Locate the cell with the specified text and output its [X, Y] center coordinate. 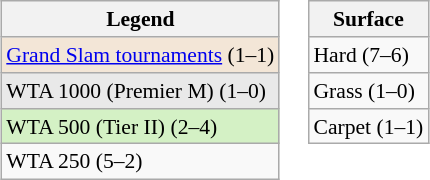
WTA 500 (Tier II) (2–4) [140, 126]
Surface [368, 19]
Hard (7–6) [368, 55]
WTA 1000 (Premier M) (1–0) [140, 91]
Grand Slam tournaments (1–1) [140, 55]
Carpet (1–1) [368, 126]
Grass (1–0) [368, 91]
WTA 250 (5–2) [140, 162]
Legend [140, 19]
